Detect which cell encompasses the target text, then output its (X, Y) center coordinate. 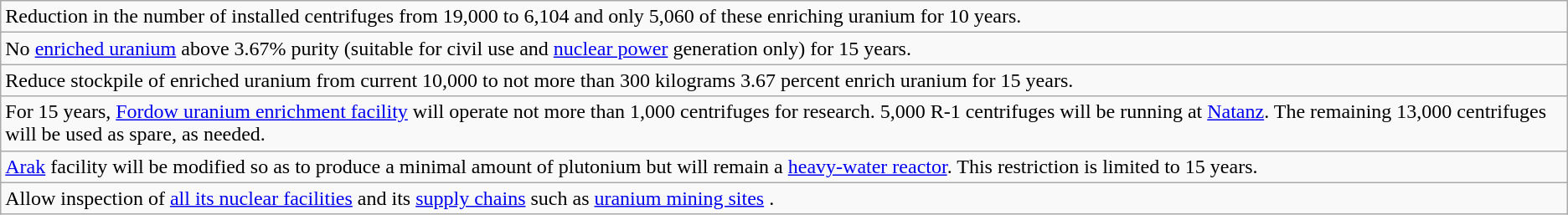
Reduction in the number of installed centrifuges from 19,000 to 6,104 and only 5,060 of these enriching uranium for 10 years. (784, 17)
Reduce stockpile of enriched uranium from current 10,000 to not more than 300 kilograms 3.67 percent enrich uranium for 15 years. (784, 80)
Allow inspection of all its nuclear facilities and its supply chains such as uranium mining sites . (784, 198)
No enriched uranium above 3.67% purity (suitable for civil use and nuclear power generation only) for 15 years. (784, 49)
